Search for the cell housing the specified text and yield its [X, Y] center coordinate. 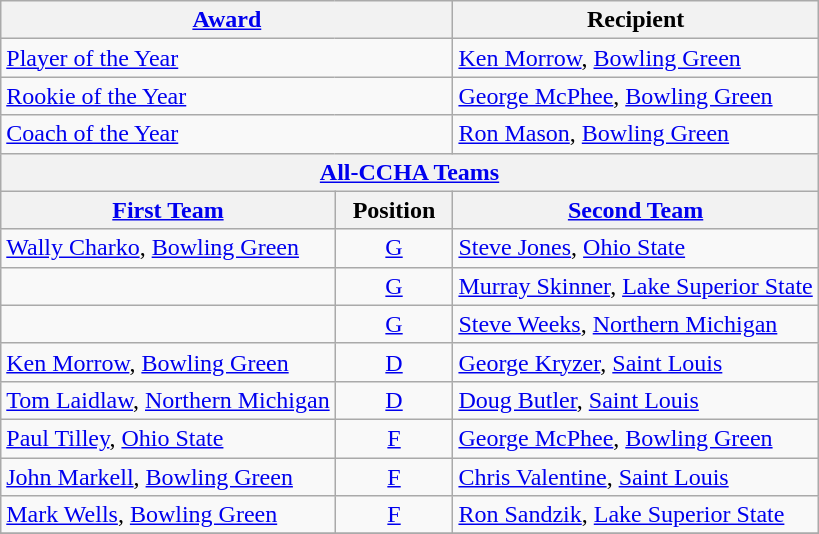
Award [227, 20]
Player of the Year [227, 58]
Rookie of the Year [227, 96]
Ron Mason, Bowling Green [636, 134]
Murray Skinner, Lake Superior State [636, 286]
Second Team [636, 210]
Coach of the Year [227, 134]
Steve Weeks, Northern Michigan [636, 324]
Paul Tilley, Ohio State [168, 438]
Ron Sandzik, Lake Superior State [636, 515]
Steve Jones, Ohio State [636, 248]
Mark Wells, Bowling Green [168, 515]
Chris Valentine, Saint Louis [636, 477]
John Markell, Bowling Green [168, 477]
All-CCHA Teams [410, 172]
Tom Laidlaw, Northern Michigan [168, 400]
Position [394, 210]
Wally Charko, Bowling Green [168, 248]
Recipient [636, 20]
Doug Butler, Saint Louis [636, 400]
George Kryzer, Saint Louis [636, 362]
First Team [168, 210]
